Return the [X, Y] coordinate for the center point of the cell that contains the specified text.  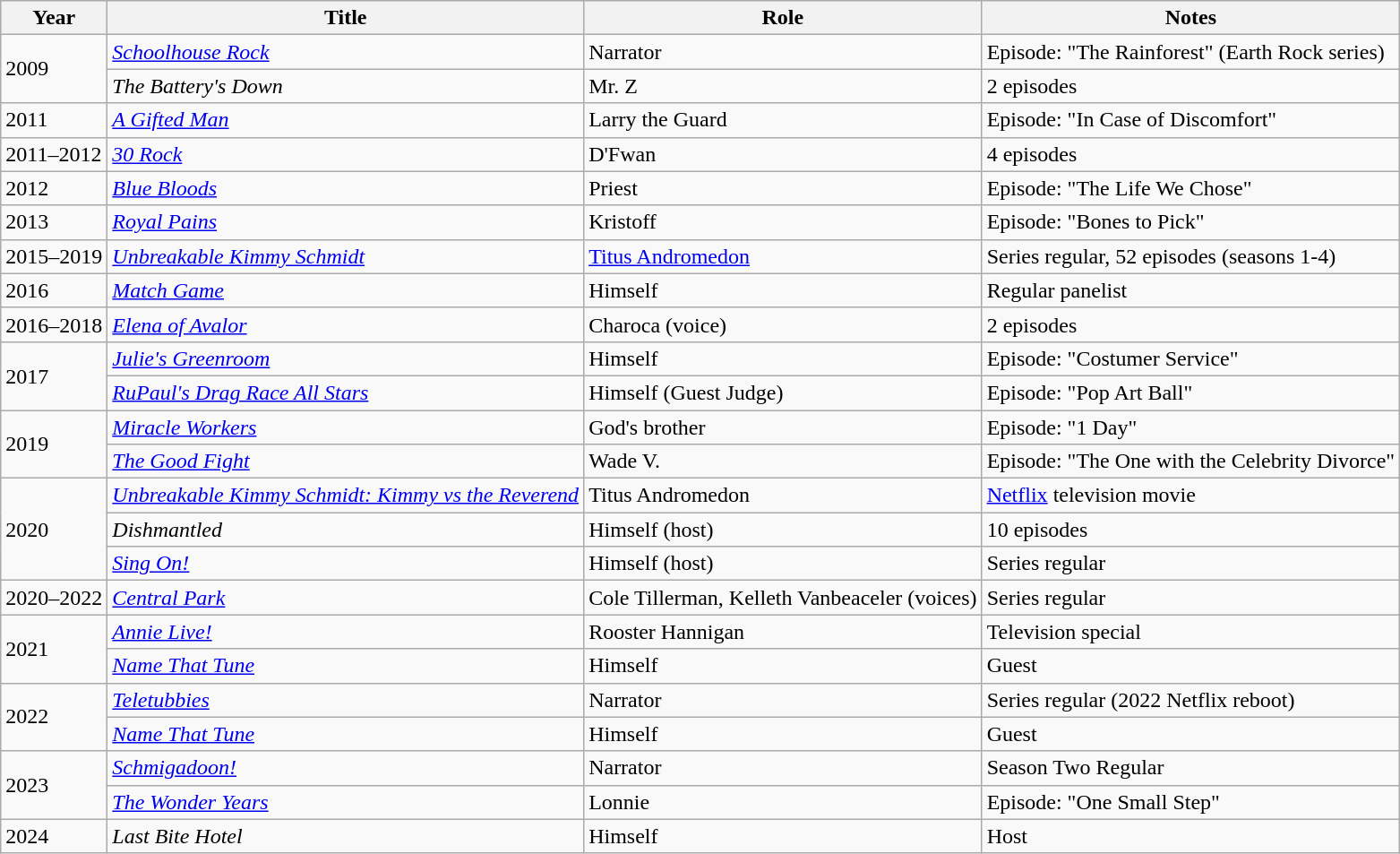
2021 [54, 649]
Charoca (voice) [783, 324]
Host [1191, 836]
2020 [54, 530]
10 episodes [1191, 530]
Wade V. [783, 462]
Elena of Avalor [346, 324]
Rooster Hannigan [783, 632]
2011 [54, 120]
2009 [54, 69]
Larry the Guard [783, 120]
Unbreakable Kimmy Schmidt [346, 256]
2024 [54, 836]
2022 [54, 717]
Schmigadoon! [346, 768]
Television special [1191, 632]
Episode: "The Rainforest" (Earth Rock series) [1191, 52]
Episode: "The Life We Chose" [1191, 188]
Episode: "1 Day" [1191, 427]
Episode: "Costumer Service" [1191, 358]
Julie's Greenroom [346, 358]
Cole Tillerman, Kelleth Vanbeaceler (voices) [783, 598]
2012 [54, 188]
2019 [54, 444]
Netflix television movie [1191, 496]
Season Two Regular [1191, 768]
Year [54, 18]
2017 [54, 375]
Episode: "In Case of Discomfort" [1191, 120]
Role [783, 18]
Regular panelist [1191, 290]
Episode: "The One with the Celebrity Divorce" [1191, 462]
Teletubbies [346, 700]
Episode: "Bones to Pick" [1191, 222]
2015–2019 [54, 256]
Annie Live! [346, 632]
2013 [54, 222]
2011–2012 [54, 154]
Dishmantled [346, 530]
2016 [54, 290]
Blue Bloods [346, 188]
Series regular, 52 episodes (seasons 1-4) [1191, 256]
Central Park [346, 598]
30 Rock [346, 154]
The Wonder Years [346, 802]
4 episodes [1191, 154]
Sing On! [346, 564]
Schoolhouse Rock [346, 52]
RuPaul's Drag Race All Stars [346, 392]
Lonnie [783, 802]
2023 [54, 785]
Episode: "One Small Step" [1191, 802]
Notes [1191, 18]
Royal Pains [346, 222]
D'Fwan [783, 154]
Episode: "Pop Art Ball" [1191, 392]
A Gifted Man [346, 120]
Series regular (2022 Netflix reboot) [1191, 700]
Last Bite Hotel [346, 836]
Unbreakable Kimmy Schmidt: Kimmy vs the Reverend [346, 496]
Himself (Guest Judge) [783, 392]
The Battery's Down [346, 86]
Miracle Workers [346, 427]
Kristoff [783, 222]
Mr. Z [783, 86]
2016–2018 [54, 324]
Priest [783, 188]
2020–2022 [54, 598]
Title [346, 18]
The Good Fight [346, 462]
God's brother [783, 427]
Match Game [346, 290]
